Extract the (X, Y) coordinate from the center of the cell holding the provided text.  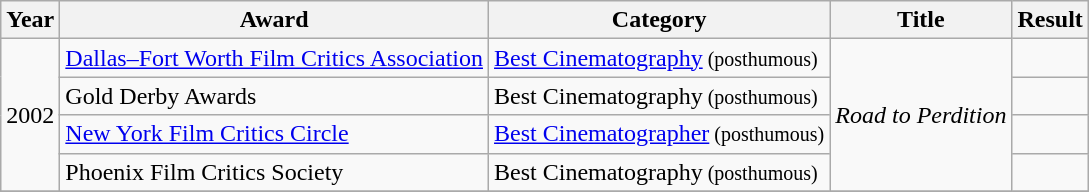
Title (921, 20)
Dallas–Fort Worth Film Critics Association (274, 58)
Road to Perdition (921, 115)
Result (1050, 20)
2002 (30, 115)
Phoenix Film Critics Society (274, 172)
Award (274, 20)
Year (30, 20)
New York Film Critics Circle (274, 134)
Gold Derby Awards (274, 96)
Best Cinematographer (posthumous) (660, 134)
Category (660, 20)
